Scan for the cell matching the given text and deliver its [x, y] coordinate at center. 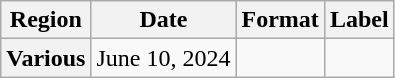
Label [359, 20]
Various [46, 58]
June 10, 2024 [164, 58]
Format [280, 20]
Region [46, 20]
Date [164, 20]
